Pinpoint the cell where the given text exists, returning its (X, Y) midpoint coordinate. 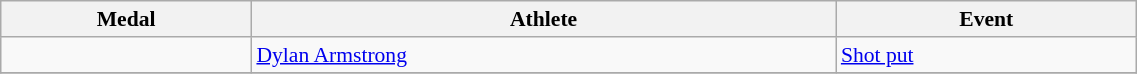
Athlete (543, 19)
Medal (126, 19)
Dylan Armstrong (543, 55)
Event (986, 19)
Shot put (986, 55)
